Return the [x, y] coordinate for the center point of the cell that contains the specified text.  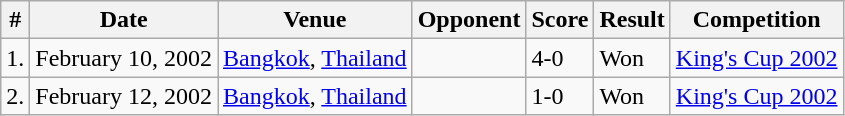
February 10, 2002 [124, 58]
1-0 [560, 96]
Date [124, 20]
# [16, 20]
Opponent [469, 20]
Competition [756, 20]
4-0 [560, 58]
2. [16, 96]
Result [632, 20]
February 12, 2002 [124, 96]
Venue [316, 20]
1. [16, 58]
Score [560, 20]
